From the cell containing the given text, extract its center point as (X, Y) coordinate. 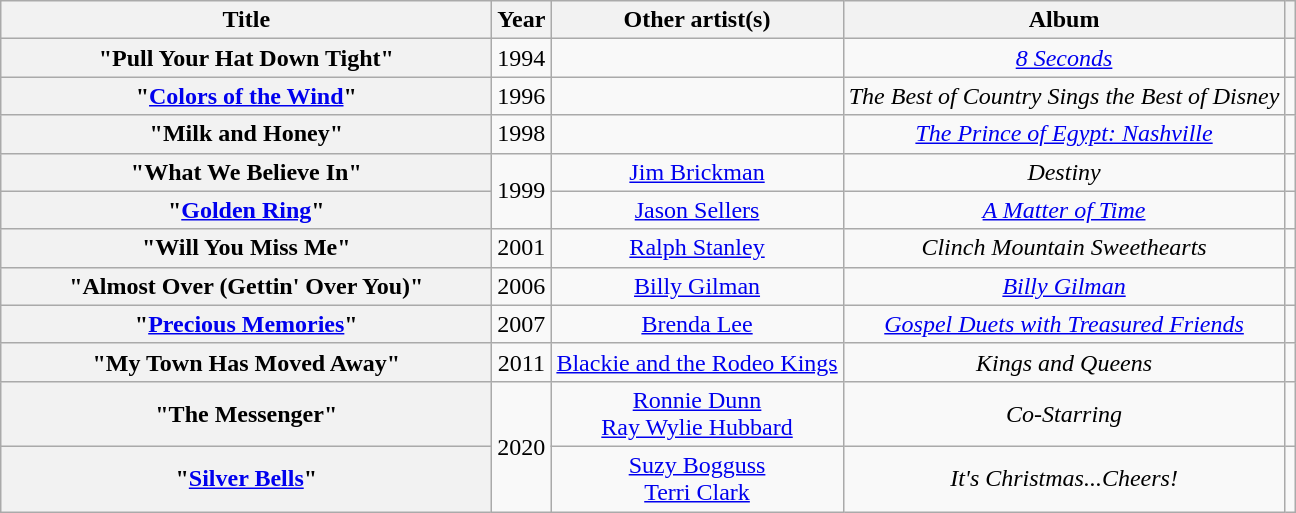
"My Town Has Moved Away" (246, 362)
A Matter of Time (1064, 210)
2011 (522, 362)
"Will You Miss Me" (246, 248)
Album (1064, 20)
"Precious Memories" (246, 324)
1998 (522, 134)
2006 (522, 286)
"What We Believe In" (246, 172)
"Golden Ring" (246, 210)
It's Christmas...Cheers! (1064, 478)
1994 (522, 58)
"Colors of the Wind" (246, 96)
Clinch Mountain Sweethearts (1064, 248)
1999 (522, 191)
"Silver Bells" (246, 478)
"Pull Your Hat Down Tight" (246, 58)
Blackie and the Rodeo Kings (697, 362)
Other artist(s) (697, 20)
Ronnie DunnRay Wylie Hubbard (697, 414)
"The Messenger" (246, 414)
"Almost Over (Gettin' Over You)" (246, 286)
Gospel Duets with Treasured Friends (1064, 324)
Co-Starring (1064, 414)
Suzy BoggussTerri Clark (697, 478)
Jason Sellers (697, 210)
1996 (522, 96)
2007 (522, 324)
Kings and Queens (1064, 362)
Title (246, 20)
Year (522, 20)
Destiny (1064, 172)
2020 (522, 446)
Jim Brickman (697, 172)
"Milk and Honey" (246, 134)
The Best of Country Sings the Best of Disney (1064, 96)
Ralph Stanley (697, 248)
2001 (522, 248)
Brenda Lee (697, 324)
The Prince of Egypt: Nashville (1064, 134)
8 Seconds (1064, 58)
